For the text-containing cell, return its midpoint in [X, Y] coordinate format. 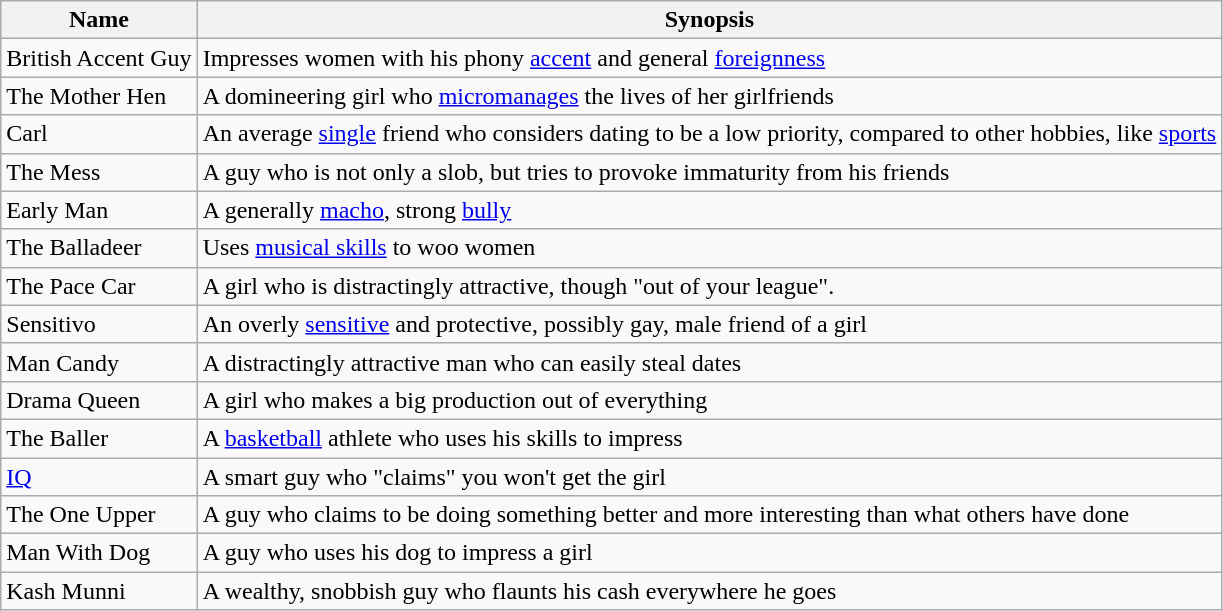
A guy who uses his dog to impress a girl [710, 553]
Name [99, 20]
A generally macho, strong bully [710, 210]
A guy who claims to be doing something better and more interesting than what others have done [710, 515]
The Baller [99, 438]
An overly sensitive and protective, possibly gay, male friend of a girl [710, 324]
IQ [99, 477]
Sensitivo [99, 324]
Synopsis [710, 20]
An average single friend who considers dating to be a low priority, compared to other hobbies, like sports [710, 134]
A girl who makes a big production out of everything [710, 400]
The Pace Car [99, 286]
The Mother Hen [99, 96]
Carl [99, 134]
A wealthy, snobbish guy who flaunts his cash everywhere he goes [710, 591]
The One Upper [99, 515]
A girl who is distractingly attractive, though "out of your league". [710, 286]
Uses musical skills to woo women [710, 248]
Man With Dog [99, 553]
A distractingly attractive man who can easily steal dates [710, 362]
Kash Munni [99, 591]
A domineering girl who micromanages the lives of her girlfriends [710, 96]
Early Man [99, 210]
Drama Queen [99, 400]
British Accent Guy [99, 58]
Impresses women with his phony accent and general foreignness [710, 58]
A basketball athlete who uses his skills to impress [710, 438]
Man Candy [99, 362]
A guy who is not only a slob, but tries to provoke immaturity from his friends [710, 172]
A smart guy who "claims" you won't get the girl [710, 477]
The Mess [99, 172]
The Balladeer [99, 248]
